Provide the (x, y) coordinate of the cell's center where the given text is located.  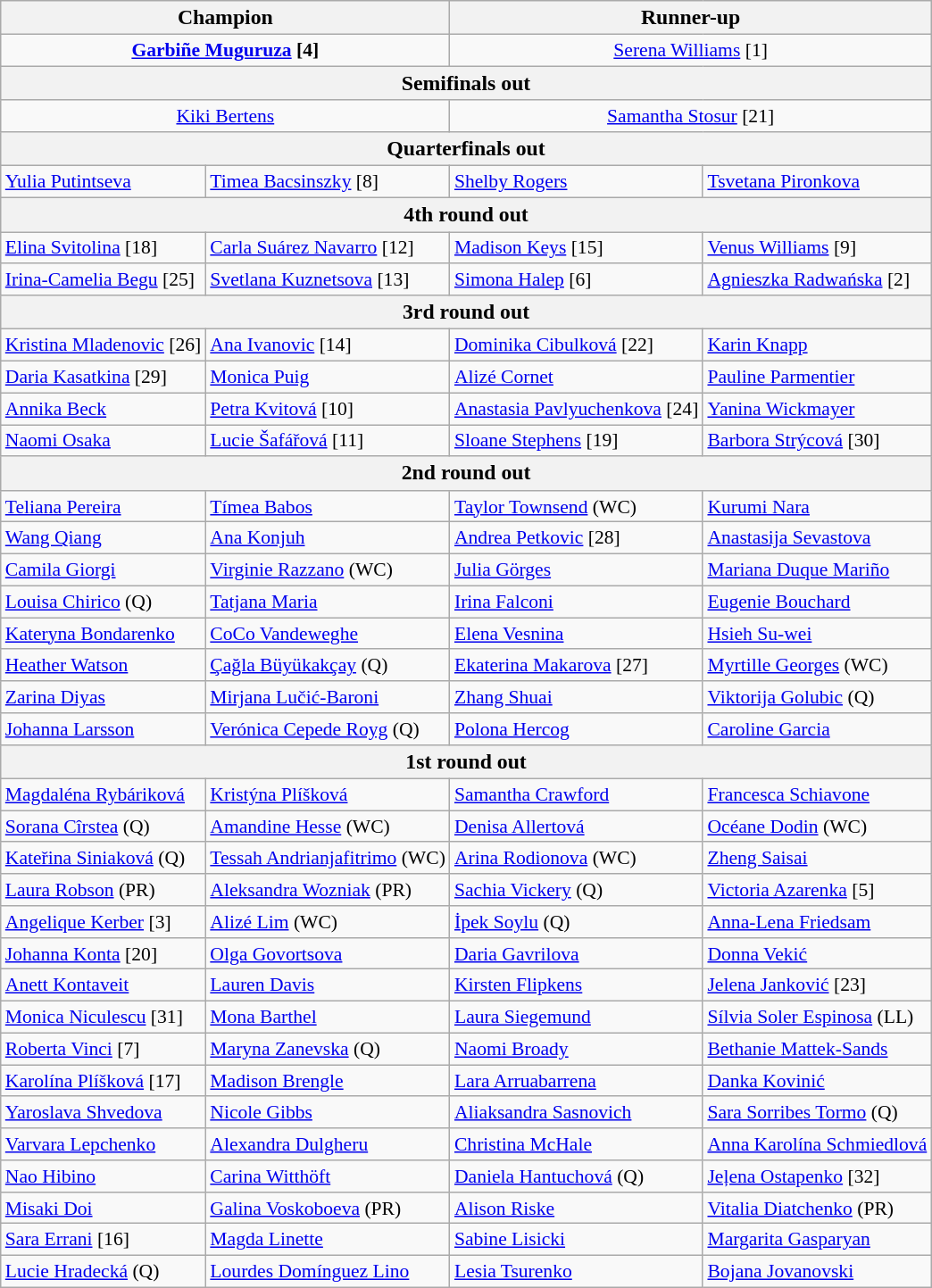
Taylor Townsend (WC) (577, 507)
Angelique Kerber [3] (104, 922)
Çağla Büyükakçay (Q) (328, 666)
Yulia Putintseva (104, 182)
Simona Halep [6] (577, 280)
Wang Qiang (104, 538)
Margarita Gasparyan (817, 1240)
Kateřina Siniaková (Q) (104, 859)
Irina-Camelia Begu [25] (104, 280)
Anastasija Sevastova (817, 538)
Johanna Larsson (104, 729)
Caroline Garcia (817, 729)
Viktorija Golubic (Q) (817, 697)
Zhang Shuai (577, 697)
Camila Giorgi (104, 570)
Virginie Razzano (WC) (328, 570)
Alison Riske (577, 1209)
Danka Kovinić (817, 1081)
Zarina Diyas (104, 697)
Monica Niculescu [31] (104, 1018)
Vitalia Diatchenko (PR) (817, 1209)
Tímea Babos (328, 507)
Ana Konjuh (328, 538)
Ekaterina Makarova [27] (577, 666)
Serena Williams [1] (691, 51)
Elena Vesnina (577, 634)
Alexandra Dulgheru (328, 1144)
Karin Knapp (817, 345)
Nao Hibino (104, 1176)
Polona Hercog (577, 729)
Misaki Doi (104, 1209)
Kirsten Flipkens (577, 985)
Champion (225, 18)
Anna-Lena Friedsam (817, 922)
Pauline Parmentier (817, 378)
Kiki Bertens (225, 117)
Yanina Wickmayer (817, 409)
Sara Sorribes Tormo (Q) (817, 1113)
Donna Vekić (817, 954)
Elina Svitolina [18] (104, 248)
Karolína Plíšková [17] (104, 1081)
Laura Siegemund (577, 1018)
Heather Watson (104, 666)
Sara Errani [16] (104, 1240)
CoCo Vandeweghe (328, 634)
Anett Kontaveit (104, 985)
Tsvetana Pironkova (817, 182)
Timea Bacsinszky [8] (328, 182)
Alizé Lim (WC) (328, 922)
Maryna Zanevska (Q) (328, 1050)
Kurumi Nara (817, 507)
Annika Beck (104, 409)
3rd round out (466, 312)
Magdaléna Rybáriková (104, 795)
Mona Barthel (328, 1018)
Lauren Davis (328, 985)
Andrea Petkovic [28] (577, 538)
Dominika Cibulková [22] (577, 345)
Jeļena Ostapenko [32] (817, 1176)
Monica Puig (328, 378)
Kristýna Plíšková (328, 795)
Julia Görges (577, 570)
Roberta Vinci [7] (104, 1050)
Océane Dodin (WC) (817, 827)
Teliana Pereira (104, 507)
Ana Ivanovic [14] (328, 345)
Anna Karolína Schmiedlová (817, 1144)
Sachia Vickery (Q) (577, 890)
Amandine Hesse (WC) (328, 827)
Carina Witthöft (328, 1176)
Naomi Osaka (104, 441)
Barbora Strýcová [30] (817, 441)
Jelena Janković [23] (817, 985)
Lourdes Domínguez Lino (328, 1272)
Lesia Tsurenko (577, 1272)
Victoria Azarenka [5] (817, 890)
Tatjana Maria (328, 602)
Petra Kvitová [10] (328, 409)
Zheng Saisai (817, 859)
Lucie Hradecká (Q) (104, 1272)
Naomi Broady (577, 1050)
Nicole Gibbs (328, 1113)
Denisa Allertová (577, 827)
Galina Voskoboeva (PR) (328, 1209)
Garbiñe Muguruza [4] (225, 51)
Quarterfinals out (466, 149)
Francesca Schiavone (817, 795)
Samantha Stosur [21] (691, 117)
Hsieh Su-wei (817, 634)
İpek Soylu (Q) (577, 922)
Anastasia Pavlyuchenkova [24] (577, 409)
Sloane Stephens [19] (577, 441)
Agnieszka Radwańska [2] (817, 280)
Aleksandra Wozniak (PR) (328, 890)
Eugenie Bouchard (817, 602)
Aliaksandra Sasnovich (577, 1113)
Irina Falconi (577, 602)
Tessah Andrianjafitrimo (WC) (328, 859)
Johanna Konta [20] (104, 954)
Laura Robson (PR) (104, 890)
Madison Keys [15] (577, 248)
Bojana Jovanovski (817, 1272)
Mirjana Lučić-Baroni (328, 697)
Mariana Duque Mariño (817, 570)
1st round out (466, 762)
Daria Gavrilova (577, 954)
2nd round out (466, 474)
Bethanie Mattek-Sands (817, 1050)
Alizé Cornet (577, 378)
Daria Kasatkina [29] (104, 378)
Olga Govortsova (328, 954)
Carla Suárez Navarro [12] (328, 248)
Madison Brengle (328, 1081)
Venus Williams [9] (817, 248)
Sílvia Soler Espinosa (LL) (817, 1018)
Daniela Hantuchová (Q) (577, 1176)
Myrtille Georges (WC) (817, 666)
Christina McHale (577, 1144)
Lara Arruabarrena (577, 1081)
Yaroslava Shvedova (104, 1113)
Sabine Lisicki (577, 1240)
Svetlana Kuznetsova [13] (328, 280)
Sorana Cîrstea (Q) (104, 827)
Samantha Crawford (577, 795)
Lucie Šafářová [11] (328, 441)
Kateryna Bondarenko (104, 634)
Kristina Mladenovic [26] (104, 345)
Arina Rodionova (WC) (577, 859)
Varvara Lepchenko (104, 1144)
Magda Linette (328, 1240)
Runner-up (691, 18)
Louisa Chirico (Q) (104, 602)
Verónica Cepede Royg (Q) (328, 729)
Semifinals out (466, 84)
Shelby Rogers (577, 182)
4th round out (466, 215)
